Extract the (X, Y) coordinate from the center of the cell holding the provided text.  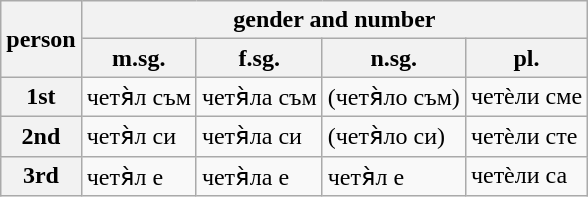
2nd (41, 136)
(четя̀лo си) (394, 136)
3rd (41, 176)
четя̀лa е (259, 176)
person (41, 39)
четя̀лa съм (259, 97)
f.sg. (259, 58)
pl. (526, 58)
n.sg. (394, 58)
четѐли сме (526, 97)
(четя̀лo съм) (394, 97)
gender and number (334, 20)
четѐли сте (526, 136)
1st (41, 97)
четя̀л съм (138, 97)
четя̀л си (138, 136)
четѐли са (526, 176)
четя̀лa си (259, 136)
m.sg. (138, 58)
